Return [x, y] of the center of cell containing provided text 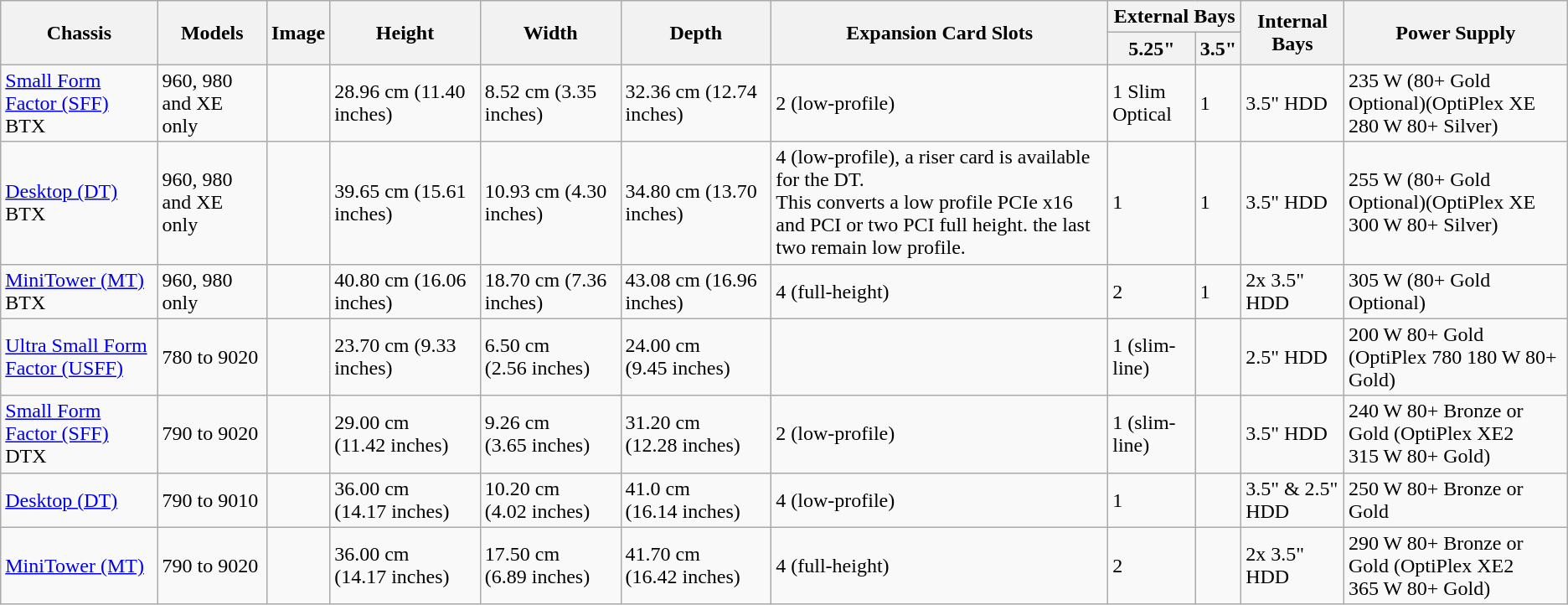
Small Form Factor (SFF) BTX [79, 103]
8.52 cm (3.35 inches) [550, 103]
Power Supply [1456, 33]
Width [550, 33]
255 W (80+ Gold Optional)(OptiPlex XE 300 W 80+ Silver) [1456, 203]
960, 980 only [213, 292]
Height [405, 33]
305 W (80+ Gold Optional) [1456, 292]
Chassis [79, 33]
32.36 cm (12.74 inches) [696, 103]
Image [298, 33]
31.20 cm (12.28 inches) [696, 434]
9.26 cm (3.65 inches) [550, 434]
Expansion Card Slots [940, 33]
40.80 cm (16.06 inches) [405, 292]
10.20 cm (4.02 inches) [550, 499]
External Bays [1174, 17]
Depth [696, 33]
Desktop (DT) [79, 499]
6.50 cm (2.56 inches) [550, 357]
235 W (80+ Gold Optional)(OptiPlex XE 280 W 80+ Silver) [1456, 103]
10.93 cm (4.30 inches) [550, 203]
5.25" [1152, 49]
Internal Bays [1293, 33]
41.70 cm (16.42 inches) [696, 566]
1 Slim Optical [1152, 103]
29.00 cm (11.42 inches) [405, 434]
18.70 cm (7.36 inches) [550, 292]
Models [213, 33]
780 to 9020 [213, 357]
41.0 cm (16.14 inches) [696, 499]
2.5" HDD [1293, 357]
28.96 cm (11.40 inches) [405, 103]
MiniTower (MT) BTX [79, 292]
23.70 cm (9.33 inches) [405, 357]
Small Form Factor (SFF) DTX [79, 434]
34.80 cm (13.70 inches) [696, 203]
Desktop (DT) BTX [79, 203]
200 W 80+ Gold (OptiPlex 780 180 W 80+ Gold) [1456, 357]
17.50 cm (6.89 inches) [550, 566]
3.5" & 2.5" HDD [1293, 499]
290 W 80+ Bronze or Gold (OptiPlex XE2 365 W 80+ Gold) [1456, 566]
4 (low-profile) [940, 499]
Ultra Small Form Factor (USFF) [79, 357]
3.5" [1218, 49]
240 W 80+ Bronze or Gold (OptiPlex XE2 315 W 80+ Gold) [1456, 434]
790 to 9010 [213, 499]
250 W 80+ Bronze or Gold [1456, 499]
39.65 cm (15.61 inches) [405, 203]
43.08 cm (16.96 inches) [696, 292]
MiniTower (MT) [79, 566]
24.00 cm (9.45 inches) [696, 357]
